From the cell containing the given text, extract its center point as (X, Y) coordinate. 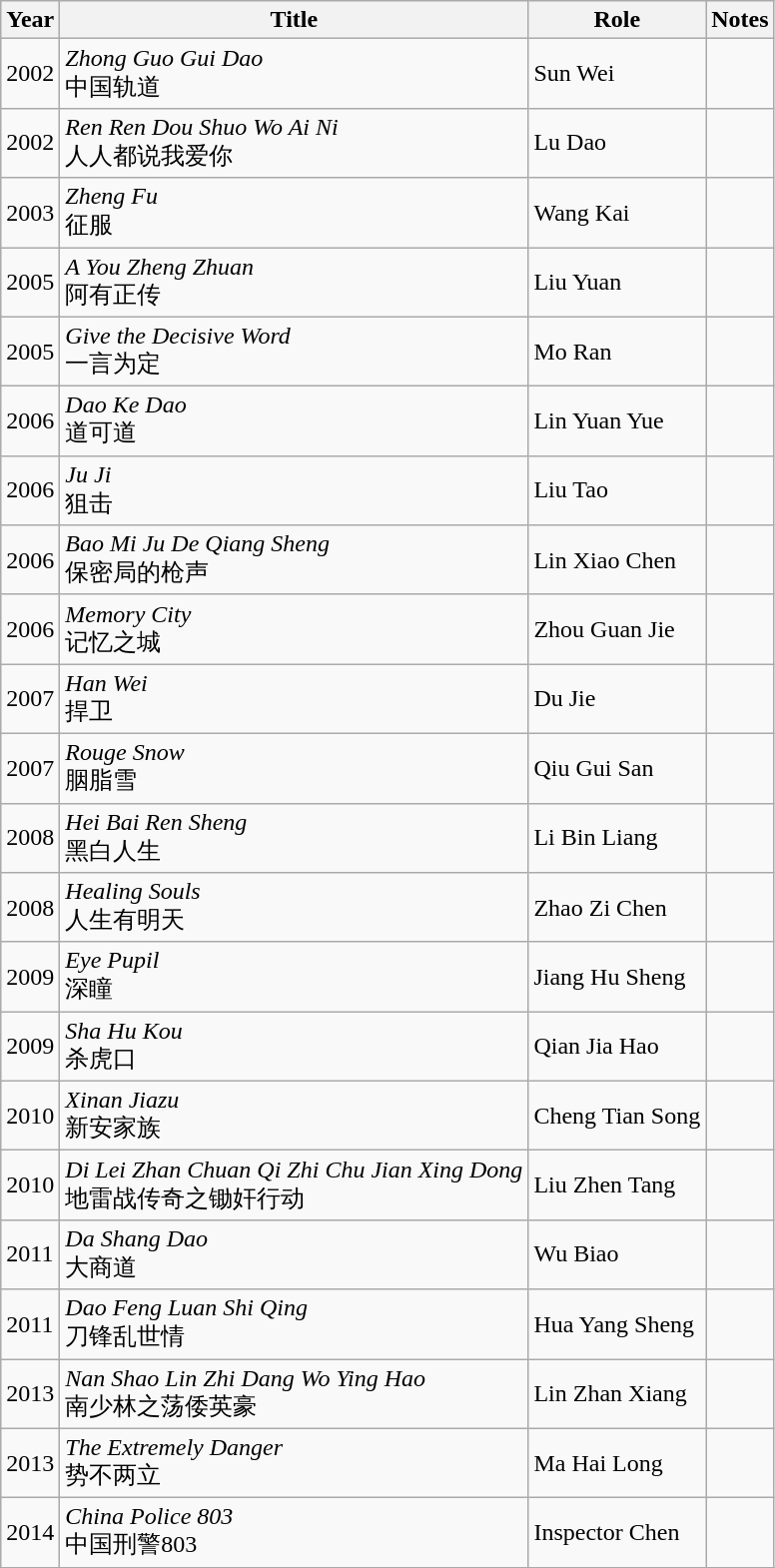
Zheng Fu征服 (294, 213)
Liu Tao (617, 490)
Dao Ke Dao道可道 (294, 421)
Liu Yuan (617, 283)
Mo Ran (617, 352)
Zhou Guan Jie (617, 629)
Sun Wei (617, 74)
Eye Pupil深瞳 (294, 977)
Wu Biao (617, 1254)
Xinan Jiazu新安家族 (294, 1116)
Hua Yang Sheng (617, 1324)
Ju Ji狙击 (294, 490)
Cheng Tian Song (617, 1116)
Healing Souls人生有明天 (294, 908)
2014 (30, 1533)
Qian Jia Hao (617, 1047)
Di Lei Zhan Chuan Qi Zhi Chu Jian Xing Dong地雷战传奇之锄奸行动 (294, 1185)
Du Jie (617, 699)
Sha Hu Kou杀虎口 (294, 1047)
Ren Ren Dou Shuo Wo Ai Ni人人都说我爱你 (294, 143)
Wang Kai (617, 213)
Ma Hai Long (617, 1463)
Inspector Chen (617, 1533)
Han Wei捍卫 (294, 699)
Zhong Guo Gui Dao中国轨道 (294, 74)
Dao Feng Luan Shi Qing刀锋乱世情 (294, 1324)
Lu Dao (617, 143)
Give the Decisive Word一言为定 (294, 352)
Rouge Snow胭脂雪 (294, 768)
Nan Shao Lin Zhi Dang Wo Ying Hao南少林之荡倭英豪 (294, 1393)
Lin Yuan Yue (617, 421)
2003 (30, 213)
Bao Mi Ju De Qiang Sheng保密局的枪声 (294, 560)
Hei Bai Ren Sheng黑白人生 (294, 838)
Da Shang Dao大商道 (294, 1254)
The Extremely Danger势不两立 (294, 1463)
Memory City记忆之城 (294, 629)
Liu Zhen Tang (617, 1185)
Lin Zhan Xiang (617, 1393)
Year (30, 20)
Jiang Hu Sheng (617, 977)
Zhao Zi Chen (617, 908)
Li Bin Liang (617, 838)
Role (617, 20)
Notes (740, 20)
China Police 803中国刑警803 (294, 1533)
A You Zheng Zhuan阿有正传 (294, 283)
Qiu Gui San (617, 768)
Title (294, 20)
Lin Xiao Chen (617, 560)
